Locate the cell with the specified text and output its [X, Y] center coordinate. 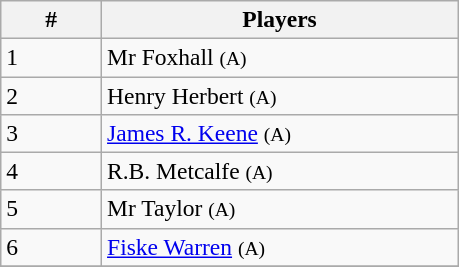
3 [52, 133]
Mr Foxhall (A) [280, 57]
1 [52, 57]
Henry Herbert (A) [280, 95]
2 [52, 95]
Fiske Warren (A) [280, 247]
5 [52, 209]
Mr Taylor (A) [280, 209]
Players [280, 19]
4 [52, 171]
R.B. Metcalfe (A) [280, 171]
James R. Keene (A) [280, 133]
# [52, 19]
6 [52, 247]
